Scan for the cell matching the given text and deliver its [x, y] coordinate at center. 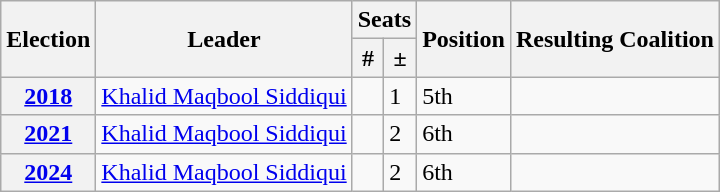
5th [464, 96]
2018 [48, 96]
Leader [224, 39]
Election [48, 39]
2021 [48, 134]
2024 [48, 172]
± [400, 58]
Seats [384, 20]
# [368, 58]
Position [464, 39]
Resulting Coalition [614, 39]
1 [400, 96]
